Search for the cell housing the specified text and yield its [X, Y] center coordinate. 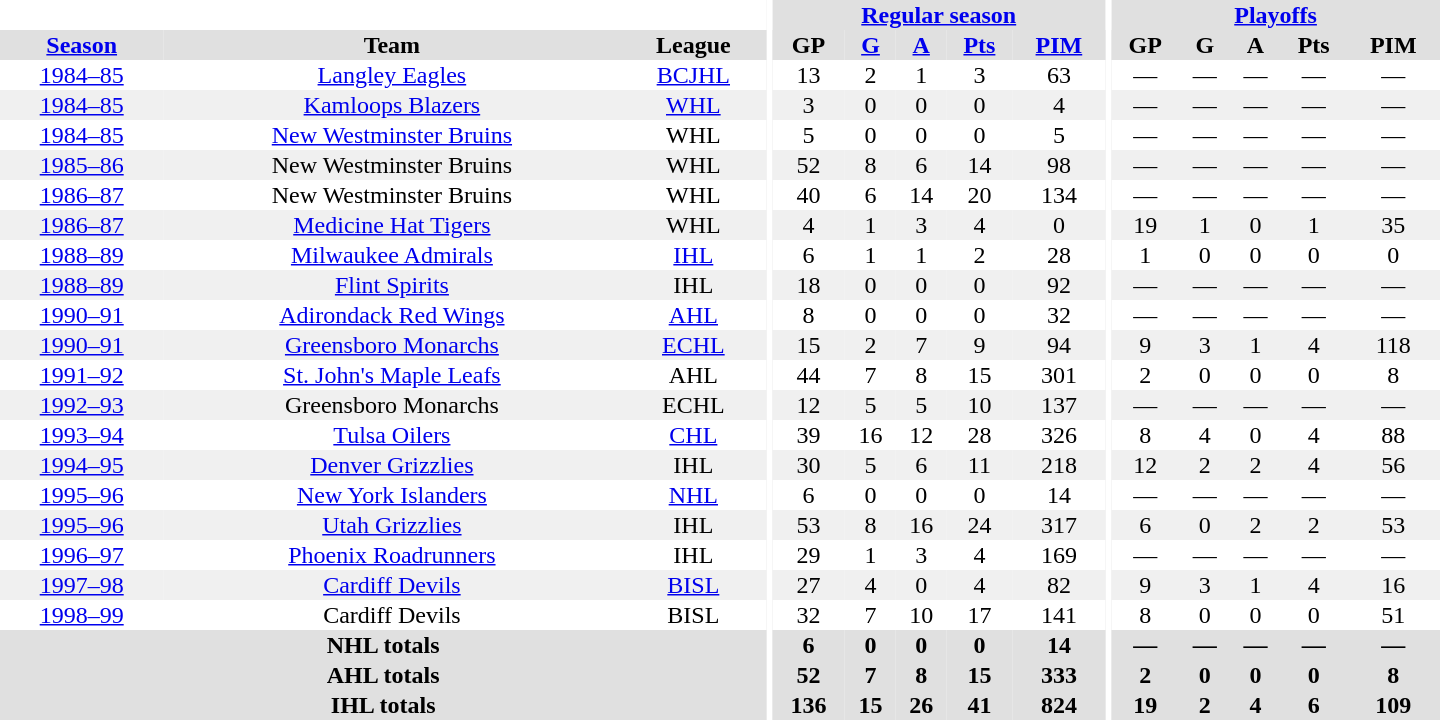
BCJHL [693, 75]
92 [1058, 285]
1998–99 [82, 615]
NHL [693, 495]
1996–97 [82, 555]
Medicine Hat Tigers [392, 225]
98 [1058, 165]
Flint Spirits [392, 285]
824 [1058, 705]
Denver Grizzlies [392, 465]
AHL totals [383, 675]
44 [808, 375]
63 [1058, 75]
Utah Grizzlies [392, 525]
26 [922, 705]
24 [980, 525]
1985–86 [82, 165]
IHL totals [383, 705]
League [693, 45]
317 [1058, 525]
109 [1394, 705]
Tulsa Oilers [392, 435]
41 [980, 705]
136 [808, 705]
134 [1058, 195]
1994–95 [82, 465]
27 [808, 585]
51 [1394, 615]
169 [1058, 555]
35 [1394, 225]
29 [808, 555]
13 [808, 75]
218 [1058, 465]
137 [1058, 405]
CHL [693, 435]
141 [1058, 615]
326 [1058, 435]
Team [392, 45]
82 [1058, 585]
1997–98 [82, 585]
17 [980, 615]
333 [1058, 675]
18 [808, 285]
New York Islanders [392, 495]
Kamloops Blazers [392, 105]
Langley Eagles [392, 75]
St. John's Maple Leafs [392, 375]
20 [980, 195]
Adirondack Red Wings [392, 315]
39 [808, 435]
88 [1394, 435]
94 [1058, 345]
11 [980, 465]
118 [1394, 345]
Season [82, 45]
Regular season [939, 15]
40 [808, 195]
1991–92 [82, 375]
56 [1394, 465]
Playoffs [1276, 15]
1993–94 [82, 435]
NHL totals [383, 645]
Milwaukee Admirals [392, 255]
Phoenix Roadrunners [392, 555]
301 [1058, 375]
1992–93 [82, 405]
30 [808, 465]
